Output the (X, Y) coordinate of the center of the cell containing the given text.  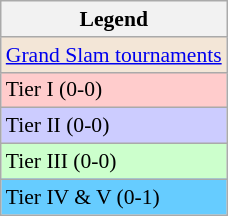
Legend (114, 19)
Tier I (0-0) (114, 90)
Tier III (0-0) (114, 162)
Tier II (0-0) (114, 126)
Tier IV & V (0-1) (114, 197)
Grand Slam tournaments (114, 55)
